Scan for the cell matching the given text and deliver its (X, Y) coordinate at center. 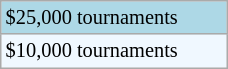
$25,000 tournaments (114, 17)
$10,000 tournaments (114, 51)
